Capture the cell that displays the provided text and extract its (x, y) central coordinate. 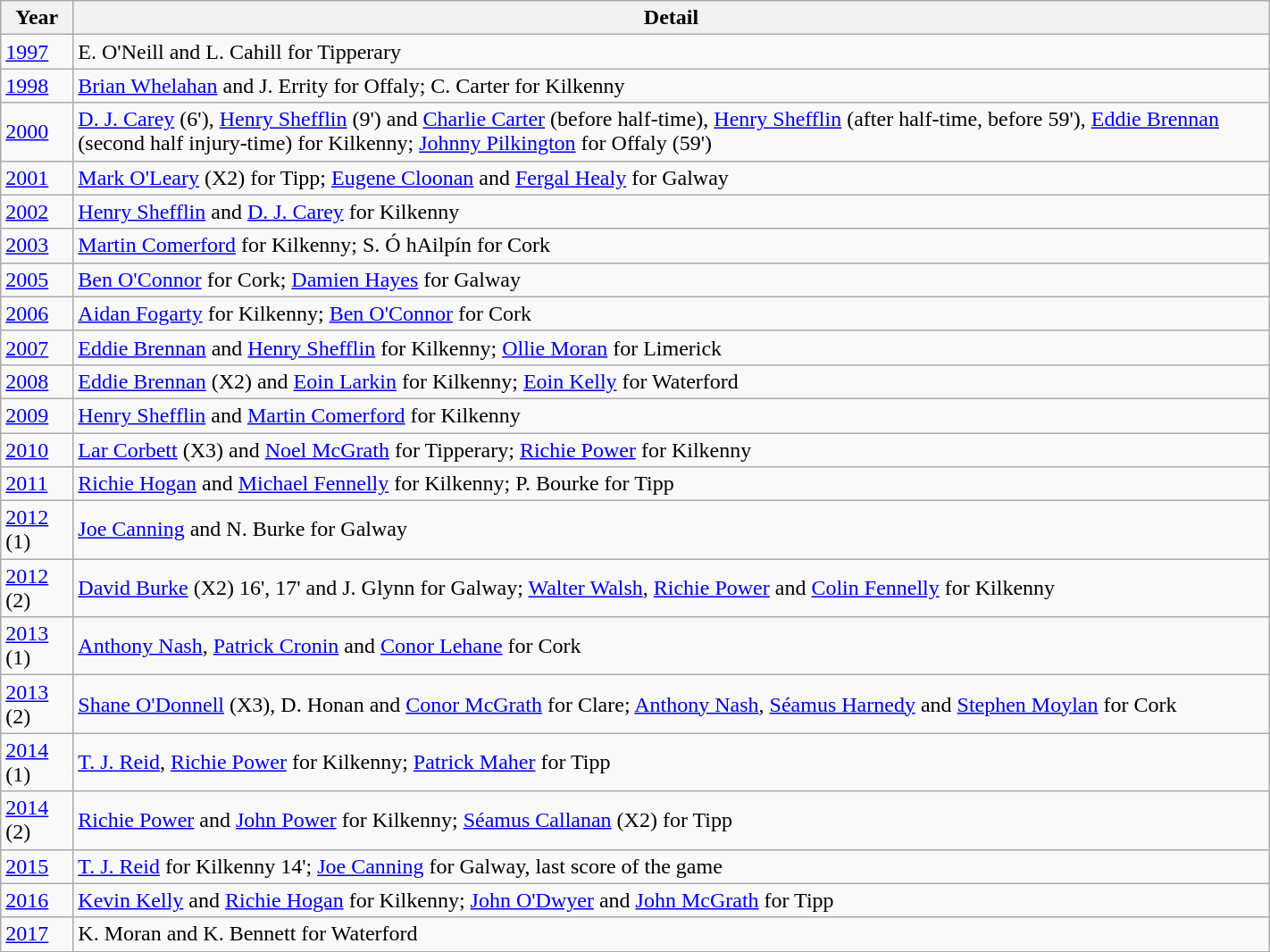
Joe Canning and N. Burke for Galway (672, 530)
2000 (38, 132)
T. J. Reid, Richie Power for Kilkenny; Patrick Maher for Tipp (672, 763)
2014 (2) (38, 820)
Detail (672, 18)
2007 (38, 347)
2009 (38, 415)
Henry Shefflin and D. J. Carey for Kilkenny (672, 212)
2010 (38, 449)
2005 (38, 280)
Anthony Nash, Patrick Cronin and Conor Lehane for Cork (672, 647)
Eddie Brennan and Henry Shefflin for Kilkenny; Ollie Moran for Limerick (672, 347)
David Burke (X2) 16', 17' and J. Glynn for Galway; Walter Walsh, Richie Power and Colin Fennelly for Kilkenny (672, 588)
2013 (2) (38, 704)
2001 (38, 178)
2002 (38, 212)
Richie Hogan and Michael Fennelly for Kilkenny; P. Bourke for Tipp (672, 484)
Ben O'Connor for Cork; Damien Hayes for Galway (672, 280)
2016 (38, 900)
1997 (38, 52)
Eddie Brennan (X2) and Eoin Larkin for Kilkenny; Eoin Kelly for Waterford (672, 381)
Henry Shefflin and Martin Comerford for Kilkenny (672, 415)
Year (38, 18)
2008 (38, 381)
E. O'Neill and L. Cahill for Tipperary (672, 52)
2013 (1) (38, 647)
2012 (1) (38, 530)
Aidan Fogarty for Kilkenny; Ben O'Connor for Cork (672, 313)
2014 (1) (38, 763)
Richie Power and John Power for Kilkenny; Séamus Callanan (X2) for Tipp (672, 820)
Kevin Kelly and Richie Hogan for Kilkenny; John O'Dwyer and John McGrath for Tipp (672, 900)
2012 (2) (38, 588)
2011 (38, 484)
2003 (38, 246)
Brian Whelahan and J. Errity for Offaly; C. Carter for Kilkenny (672, 86)
T. J. Reid for Kilkenny 14'; Joe Canning for Galway, last score of the game (672, 866)
Shane O'Donnell (X3), D. Honan and Conor McGrath for Clare; Anthony Nash, Séamus Harnedy and Stephen Moylan for Cork (672, 704)
K. Moran and K. Bennett for Waterford (672, 934)
Lar Corbett (X3) and Noel McGrath for Tipperary; Richie Power for Kilkenny (672, 449)
2017 (38, 934)
2015 (38, 866)
2006 (38, 313)
Mark O'Leary (X2) for Tipp; Eugene Cloonan and Fergal Healy for Galway (672, 178)
Martin Comerford for Kilkenny; S. Ó hAilpín for Cork (672, 246)
1998 (38, 86)
